Return the [X, Y] coordinate for the center point of the cell that contains the specified text.  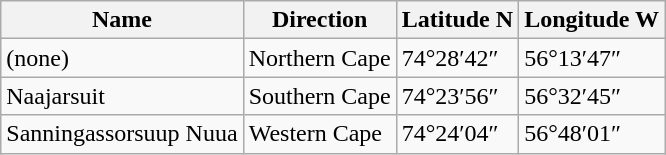
56°13′47″ [592, 58]
56°48′01″ [592, 134]
74°28′42″ [457, 58]
Direction [320, 20]
74°23′56″ [457, 96]
Name [122, 20]
Sanningassorsuup Nuua [122, 134]
Latitude N [457, 20]
(none) [122, 58]
Naajarsuit [122, 96]
Western Cape [320, 134]
Longitude W [592, 20]
56°32′45″ [592, 96]
74°24′04″ [457, 134]
Southern Cape [320, 96]
Northern Cape [320, 58]
